Return the [X, Y] coordinate for the center point of the cell that contains the specified text.  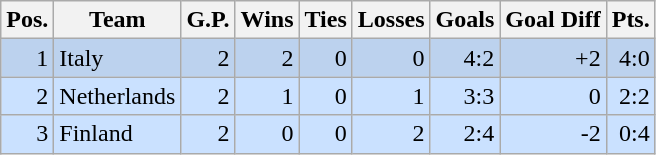
Team [118, 20]
G.P. [208, 20]
Pts. [630, 20]
+2 [553, 58]
Losses [391, 20]
0:4 [630, 134]
Wins [267, 20]
Finland [118, 134]
Goal Diff [553, 20]
4:0 [630, 58]
Italy [118, 58]
Goals [465, 20]
3 [28, 134]
2:4 [465, 134]
2:2 [630, 96]
Netherlands [118, 96]
Ties [326, 20]
Pos. [28, 20]
-2 [553, 134]
3:3 [465, 96]
4:2 [465, 58]
